Find where the given text appears and provide that cell's center as (X, Y) coordinate. 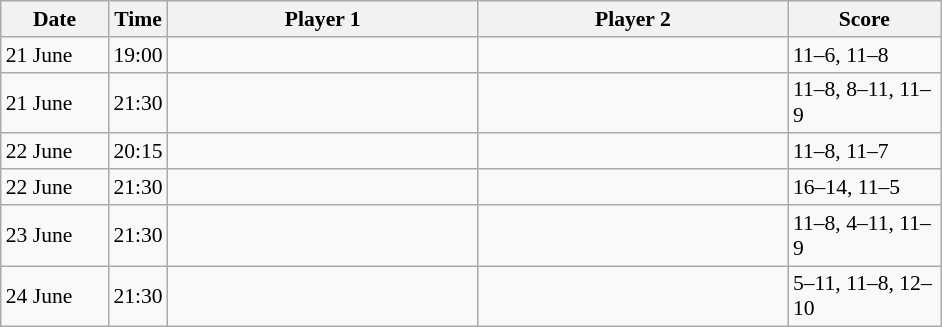
23 June (55, 236)
11–6, 11–8 (864, 55)
20:15 (138, 152)
Time (138, 19)
Player 1 (323, 19)
11–8, 8–11, 11–9 (864, 102)
Score (864, 19)
5–11, 11–8, 12–10 (864, 296)
16–14, 11–5 (864, 187)
19:00 (138, 55)
11–8, 11–7 (864, 152)
Player 2 (633, 19)
Date (55, 19)
11–8, 4–11, 11–9 (864, 236)
24 June (55, 296)
